Return the [X, Y] coordinate for the center point of the cell that contains the specified text.  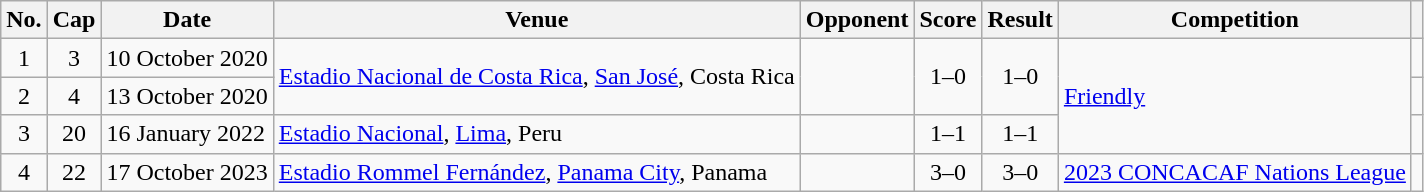
22 [74, 172]
Estadio Rommel Fernández, Panama City, Panama [536, 172]
Venue [536, 20]
1 [24, 58]
Competition [1234, 20]
10 October 2020 [187, 58]
2023 CONCACAF Nations League [1234, 172]
Result [1020, 20]
16 January 2022 [187, 134]
Friendly [1234, 96]
Cap [74, 20]
2 [24, 96]
No. [24, 20]
Date [187, 20]
Estadio Nacional de Costa Rica, San José, Costa Rica [536, 77]
13 October 2020 [187, 96]
Opponent [857, 20]
Estadio Nacional, Lima, Peru [536, 134]
Score [948, 20]
20 [74, 134]
17 October 2023 [187, 172]
